Identify which cell holds the provided text, then report its (x, y) central coordinate. 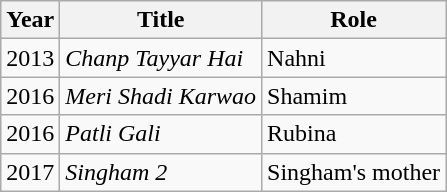
Singham's mother (354, 172)
Title (161, 20)
2017 (30, 172)
2013 (30, 58)
Nahni (354, 58)
Singham 2 (161, 172)
Chanp Tayyar Hai (161, 58)
Rubina (354, 134)
Meri Shadi Karwao (161, 96)
Shamim (354, 96)
Year (30, 20)
Role (354, 20)
Patli Gali (161, 134)
